Identify which cell holds the provided text, then report its (X, Y) central coordinate. 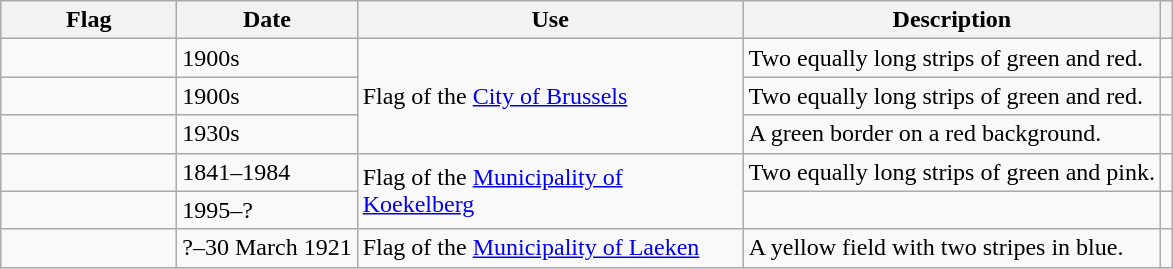
Flag of the City of Brussels (550, 96)
A yellow field with two stripes in blue. (952, 248)
Two equally long strips of green and pink. (952, 172)
1995–? (267, 210)
Use (550, 20)
Flag (89, 20)
Flag of the Municipality of Koekelberg (550, 191)
A green border on a red background. (952, 134)
Date (267, 20)
Description (952, 20)
1930s (267, 134)
1841–1984 (267, 172)
Flag of the Municipality of Laeken (550, 248)
?–30 March 1921 (267, 248)
